Scan for the cell matching the given text and deliver its [X, Y] coordinate at center. 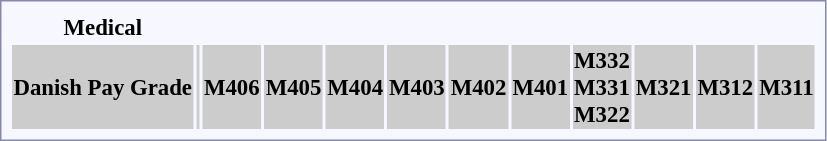
M402 [478, 87]
Medical [102, 27]
M312 [726, 87]
M403 [418, 87]
M406 [232, 87]
M404 [356, 87]
Danish Pay Grade [102, 87]
M321 [664, 87]
M332M331M322 [602, 87]
M311 [786, 87]
M401 [540, 87]
M405 [294, 87]
